Return [x, y] of the center of cell containing provided text 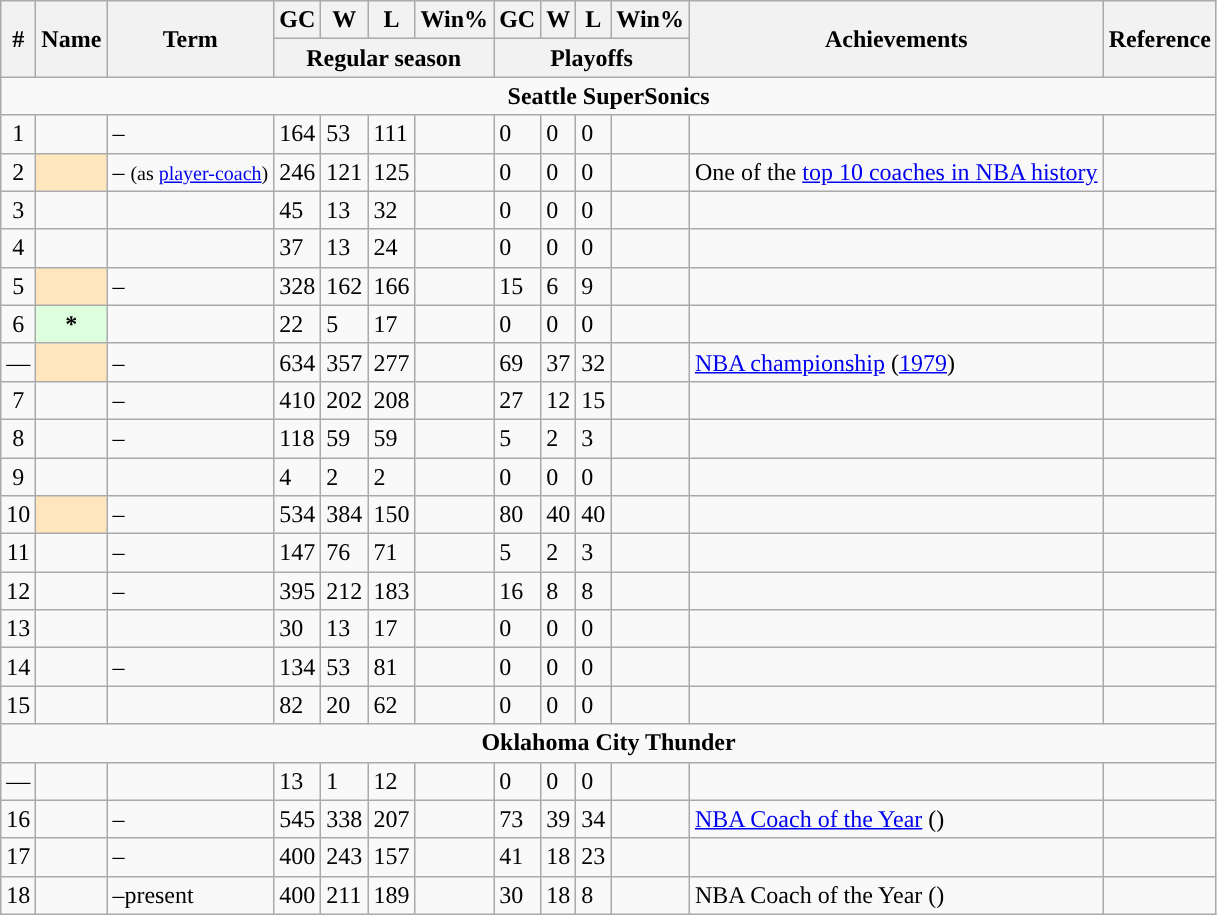
* [72, 324]
634 [298, 362]
157 [392, 857]
212 [344, 591]
Achievements [896, 39]
20 [344, 705]
14 [18, 667]
162 [344, 286]
147 [298, 553]
41 [518, 857]
11 [18, 553]
One of the top 10 coaches in NBA history [896, 172]
82 [298, 705]
81 [392, 667]
357 [344, 362]
207 [392, 819]
NBA championship (1979) [896, 362]
Oklahoma City Thunder [609, 743]
39 [558, 819]
27 [518, 400]
34 [594, 819]
80 [518, 515]
384 [344, 515]
76 [344, 553]
534 [298, 515]
69 [518, 362]
# [18, 39]
183 [392, 591]
–present [190, 895]
45 [298, 210]
395 [298, 591]
134 [298, 667]
62 [392, 705]
23 [594, 857]
338 [344, 819]
7 [18, 400]
545 [298, 819]
211 [344, 895]
118 [298, 438]
410 [298, 400]
166 [392, 286]
150 [392, 515]
189 [392, 895]
328 [298, 286]
125 [392, 172]
208 [392, 400]
164 [298, 134]
71 [392, 553]
277 [392, 362]
111 [392, 134]
– (as player-coach) [190, 172]
Name [72, 39]
10 [18, 515]
Term [190, 39]
73 [518, 819]
243 [344, 857]
121 [344, 172]
Seattle SuperSonics [609, 96]
Playoffs [592, 58]
246 [298, 172]
22 [298, 324]
Reference [1160, 39]
Regular season [384, 58]
202 [344, 400]
24 [392, 248]
